Pinpoint the cell where the given text exists, returning its [X, Y] midpoint coordinate. 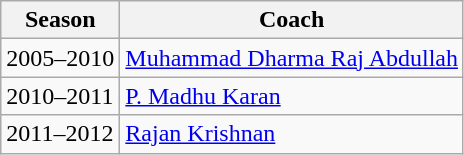
2005–2010 [60, 58]
2010–2011 [60, 96]
Muhammad Dharma Raj Abdullah [292, 58]
Season [60, 20]
Coach [292, 20]
2011–2012 [60, 134]
Rajan Krishnan [292, 134]
P. Madhu Karan [292, 96]
